Detect which cell encompasses the target text, then output its [X, Y] center coordinate. 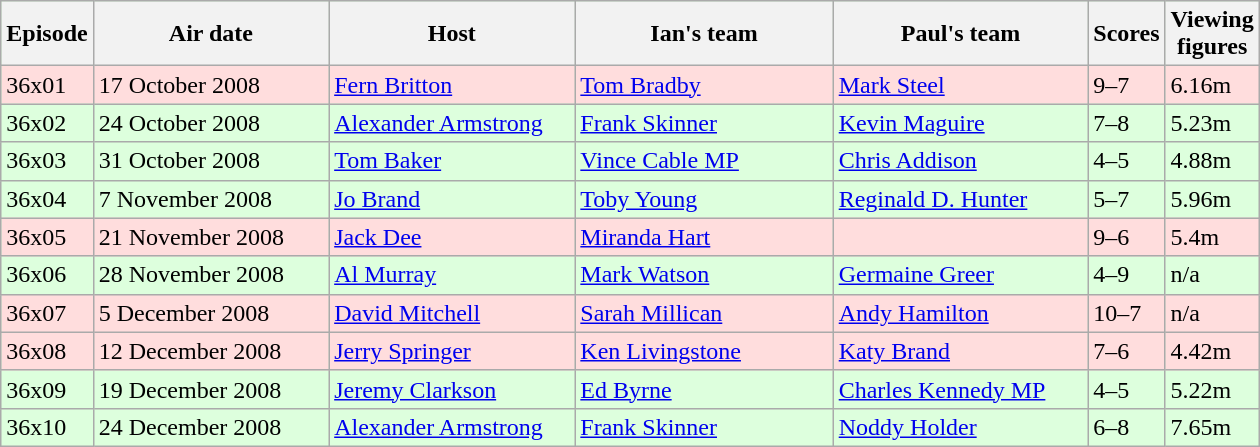
36x10 [47, 427]
7.65m [1212, 427]
36x03 [47, 161]
Fern Britton [452, 85]
Chris Addison [960, 161]
6–8 [1126, 427]
4–9 [1126, 275]
Charles Kennedy MP [960, 389]
Reginald D. Hunter [960, 199]
6.16m [1212, 85]
4.88m [1212, 161]
Mark Steel [960, 85]
21 November 2008 [210, 237]
24 October 2008 [210, 123]
Jeremy Clarkson [452, 389]
Viewing figures [1212, 34]
4.42m [1212, 351]
David Mitchell [452, 313]
24 December 2008 [210, 427]
5.23m [1212, 123]
17 October 2008 [210, 85]
Al Murray [452, 275]
36x06 [47, 275]
5 December 2008 [210, 313]
Kevin Maguire [960, 123]
Noddy Holder [960, 427]
36x05 [47, 237]
Sarah Millican [704, 313]
5.96m [1212, 199]
36x08 [47, 351]
Jack Dee [452, 237]
5.22m [1212, 389]
Vince Cable MP [704, 161]
Episode [47, 34]
Paul's team [960, 34]
Tom Baker [452, 161]
10–7 [1126, 313]
Ed Byrne [704, 389]
Toby Young [704, 199]
36x01 [47, 85]
28 November 2008 [210, 275]
7 November 2008 [210, 199]
Katy Brand [960, 351]
31 October 2008 [210, 161]
Ken Livingstone [704, 351]
9–6 [1126, 237]
36x02 [47, 123]
Scores [1126, 34]
Miranda Hart [704, 237]
Tom Bradby [704, 85]
Mark Watson [704, 275]
36x09 [47, 389]
Jerry Springer [452, 351]
Air date [210, 34]
Germaine Greer [960, 275]
36x07 [47, 313]
Jo Brand [452, 199]
9–7 [1126, 85]
36x04 [47, 199]
12 December 2008 [210, 351]
5–7 [1126, 199]
7–8 [1126, 123]
Andy Hamilton [960, 313]
19 December 2008 [210, 389]
Ian's team [704, 34]
5.4m [1212, 237]
7–6 [1126, 351]
Host [452, 34]
